Search for the cell housing the specified text and yield its [X, Y] center coordinate. 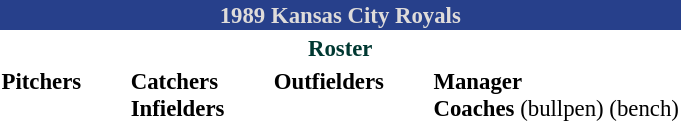
Roster [340, 48]
1989 Kansas City Royals [340, 15]
